Search for the cell housing the specified text and yield its (X, Y) center coordinate. 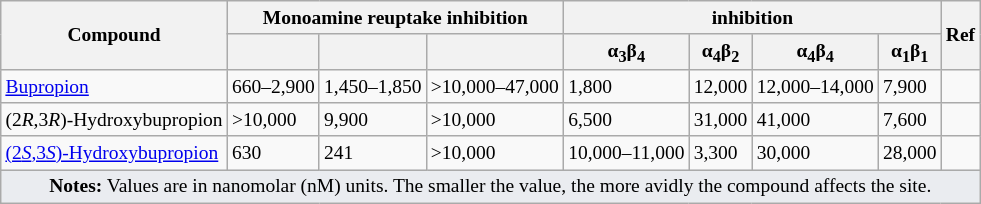
Compound (114, 36)
α4β2 (720, 52)
Bupropion (114, 86)
7,600 (910, 120)
31,000 (720, 120)
30,000 (815, 152)
6,500 (627, 120)
12,000 (720, 86)
660–2,900 (273, 86)
1,450–1,850 (372, 86)
7,900 (910, 86)
630 (273, 152)
1,800 (627, 86)
α4β4 (815, 52)
inhibition (753, 18)
Monoamine reuptake inhibition (395, 18)
α1β1 (910, 52)
12,000–14,000 (815, 86)
(2R,3R)-Hydroxybupropion (114, 120)
Notes: Values are in nanomolar (nM) units. The smaller the value, the more avidly the compound affects the site. (490, 186)
10,000–11,000 (627, 152)
(2S,3S)-Hydroxybupropion (114, 152)
3,300 (720, 152)
9,900 (372, 120)
241 (372, 152)
Ref (960, 36)
α3β4 (627, 52)
>10,000–47,000 (494, 86)
41,000 (815, 120)
28,000 (910, 152)
